Pinpoint the cell where the given text exists, returning its (x, y) midpoint coordinate. 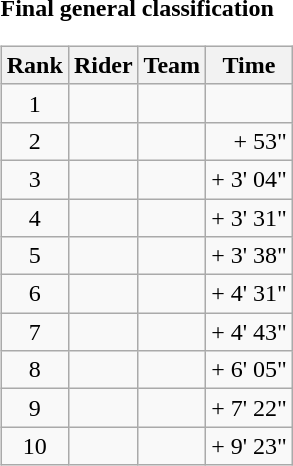
Rider (103, 65)
+ 4' 31" (250, 294)
1 (34, 103)
10 (34, 446)
6 (34, 294)
+ 7' 22" (250, 408)
5 (34, 256)
Rank (34, 65)
9 (34, 408)
4 (34, 217)
+ 6' 05" (250, 370)
2 (34, 141)
Time (250, 65)
+ 3' 04" (250, 179)
3 (34, 179)
7 (34, 332)
+ 3' 38" (250, 256)
+ 9' 23" (250, 446)
+ 53" (250, 141)
8 (34, 370)
Team (172, 65)
+ 4' 43" (250, 332)
+ 3' 31" (250, 217)
